Scan for the cell matching the given text and deliver its [X, Y] coordinate at center. 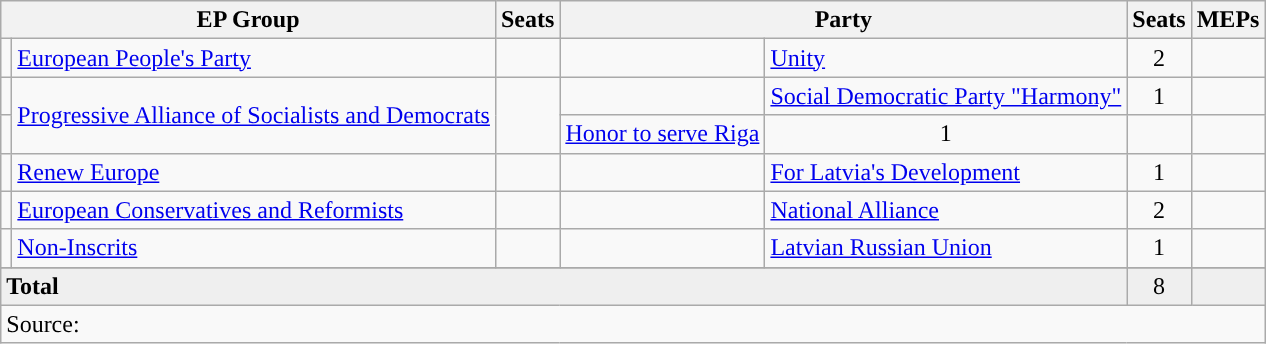
Party [844, 20]
Renew Europe [254, 172]
For Latvia's Development [946, 172]
EP Group [248, 20]
MEPs [1228, 20]
Latvian Russian Union [946, 248]
Non-Inscrits [254, 248]
Total [564, 286]
European Conservatives and Reformists [254, 210]
Honor to serve Riga [662, 134]
European People's Party [254, 58]
Social Democratic Party "Harmony" [946, 96]
Source: [633, 324]
Progressive Alliance of Socialists and Democrats [254, 115]
8 [1159, 286]
National Alliance [946, 210]
Unity [946, 58]
